From the cell containing the given text, extract its center point as (X, Y) coordinate. 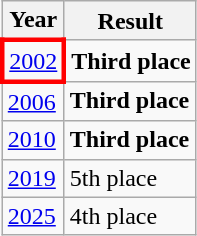
2006 (33, 101)
Result (130, 21)
2019 (33, 178)
2025 (33, 216)
2002 (33, 60)
Year (33, 21)
2010 (33, 140)
4th place (130, 216)
5th place (130, 178)
